Provide the (x, y) coordinate of the cell's center where the given text is located.  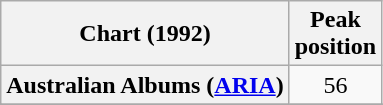
56 (335, 85)
Australian Albums (ARIA) (145, 85)
Peakposition (335, 34)
Chart (1992) (145, 34)
